Locate the cell with the specified text and output its [X, Y] center coordinate. 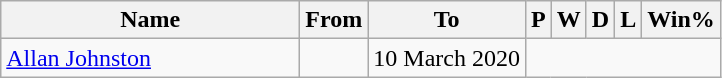
D [600, 20]
W [568, 20]
Allan Johnston [150, 58]
To [447, 20]
10 March 2020 [447, 58]
Win% [682, 20]
Name [150, 20]
P [538, 20]
L [628, 20]
From [334, 20]
